Provide the (X, Y) coordinate of the cell's center where the given text is located.  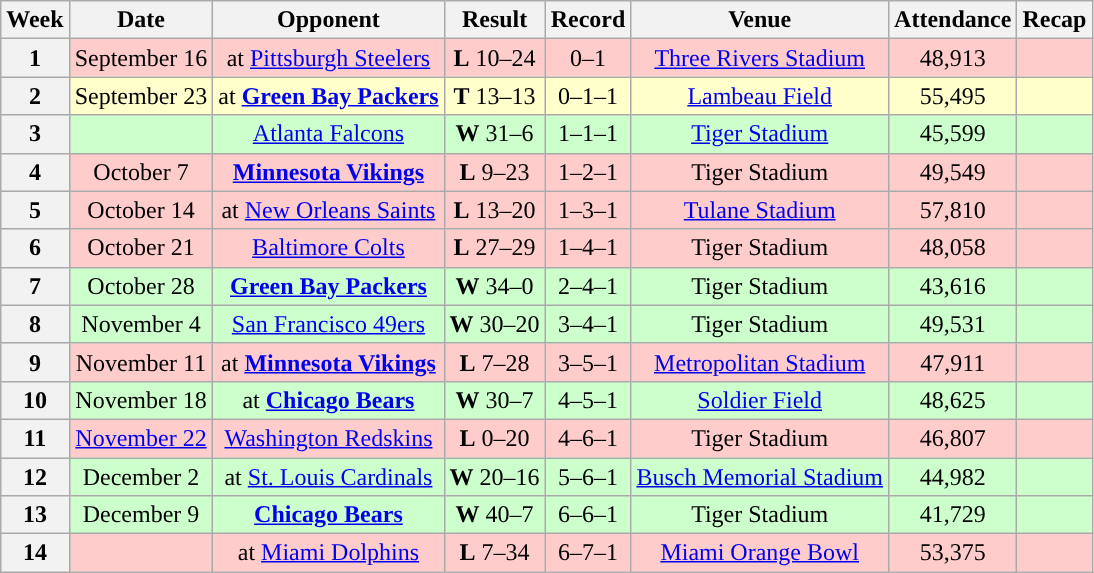
49,531 (953, 324)
W 30–20 (494, 324)
at Miami Dolphins (328, 553)
December 2 (141, 477)
4–5–1 (588, 400)
Venue (760, 20)
L 9–23 (494, 172)
9 (35, 362)
L 27–29 (494, 248)
6 (35, 248)
at Green Bay Packers (328, 96)
at Pittsburgh Steelers (328, 58)
12 (35, 477)
3 (35, 134)
November 22 (141, 438)
Busch Memorial Stadium (760, 477)
Attendance (953, 20)
Baltimore Colts (328, 248)
October 21 (141, 248)
47,911 (953, 362)
Three Rivers Stadium (760, 58)
Soldier Field (760, 400)
Atlanta Falcons (328, 134)
1 (35, 58)
Week (35, 20)
4 (35, 172)
September 23 (141, 96)
4–6–1 (588, 438)
0–1–1 (588, 96)
W 30–7 (494, 400)
3–4–1 (588, 324)
49,549 (953, 172)
48,625 (953, 400)
L 7–34 (494, 553)
14 (35, 553)
44,982 (953, 477)
at Chicago Bears (328, 400)
10 (35, 400)
November 4 (141, 324)
October 14 (141, 210)
48,058 (953, 248)
Result (494, 20)
1–2–1 (588, 172)
Opponent (328, 20)
1–1–1 (588, 134)
L 7–28 (494, 362)
3–5–1 (588, 362)
Washington Redskins (328, 438)
L 0–20 (494, 438)
11 (35, 438)
November 11 (141, 362)
55,495 (953, 96)
W 40–7 (494, 515)
October 7 (141, 172)
at New Orleans Saints (328, 210)
Green Bay Packers (328, 286)
at Minnesota Vikings (328, 362)
Chicago Bears (328, 515)
Minnesota Vikings (328, 172)
13 (35, 515)
Metropolitan Stadium (760, 362)
45,599 (953, 134)
San Francisco 49ers (328, 324)
6–7–1 (588, 553)
L 13–20 (494, 210)
Recap (1054, 20)
2–4–1 (588, 286)
5 (35, 210)
Lambeau Field (760, 96)
5–6–1 (588, 477)
W 31–6 (494, 134)
6–6–1 (588, 515)
41,729 (953, 515)
43,616 (953, 286)
L 10–24 (494, 58)
December 9 (141, 515)
at St. Louis Cardinals (328, 477)
7 (35, 286)
8 (35, 324)
W 20–16 (494, 477)
0–1 (588, 58)
W 34–0 (494, 286)
1–4–1 (588, 248)
October 28 (141, 286)
53,375 (953, 553)
1–3–1 (588, 210)
2 (35, 96)
Miami Orange Bowl (760, 553)
46,807 (953, 438)
Record (588, 20)
September 16 (141, 58)
Tulane Stadium (760, 210)
48,913 (953, 58)
T 13–13 (494, 96)
Date (141, 20)
November 18 (141, 400)
57,810 (953, 210)
